Provide the [x, y] coordinate of the cell's center where the given text is located.  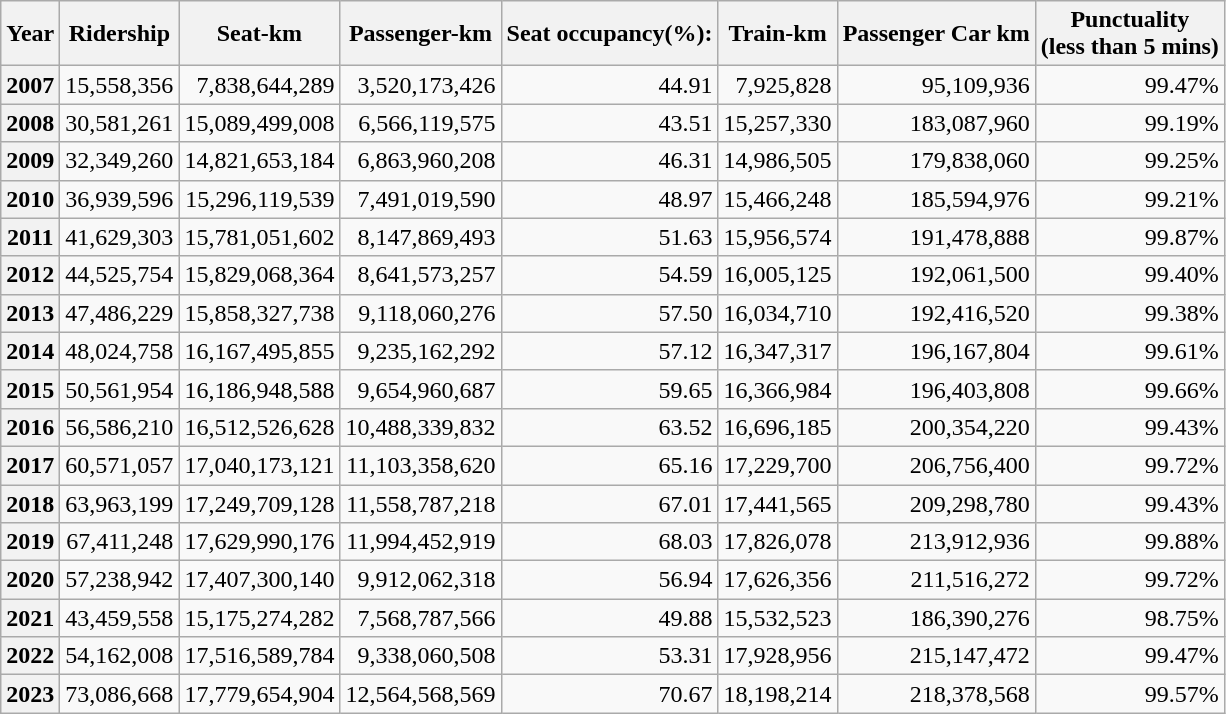
60,571,057 [120, 465]
11,994,452,919 [420, 542]
15,257,330 [778, 123]
16,186,948,588 [260, 389]
15,829,068,364 [260, 275]
2023 [30, 694]
99.57% [1130, 694]
6,566,119,575 [420, 123]
186,390,276 [936, 618]
11,103,358,620 [420, 465]
36,939,596 [120, 199]
14,986,505 [778, 161]
2019 [30, 542]
16,167,495,855 [260, 351]
12,564,568,569 [420, 694]
17,516,589,784 [260, 656]
209,298,780 [936, 503]
192,416,520 [936, 313]
2021 [30, 618]
17,779,654,904 [260, 694]
2012 [30, 275]
Seat occupancy(%): [610, 34]
15,466,248 [778, 199]
192,061,500 [936, 275]
8,641,573,257 [420, 275]
3,520,173,426 [420, 85]
191,478,888 [936, 237]
11,558,787,218 [420, 503]
2016 [30, 427]
99.40% [1130, 275]
15,175,274,282 [260, 618]
16,366,984 [778, 389]
99.66% [1130, 389]
Passenger Car km [936, 34]
9,118,060,276 [420, 313]
48.97 [610, 199]
57,238,942 [120, 580]
73,086,668 [120, 694]
30,581,261 [120, 123]
2009 [30, 161]
7,491,019,590 [420, 199]
15,858,327,738 [260, 313]
99.87% [1130, 237]
44,525,754 [120, 275]
196,403,808 [936, 389]
179,838,060 [936, 161]
48,024,758 [120, 351]
Seat-km [260, 34]
2014 [30, 351]
70.67 [610, 694]
17,928,956 [778, 656]
211,516,272 [936, 580]
8,147,869,493 [420, 237]
17,040,173,121 [260, 465]
9,235,162,292 [420, 351]
16,347,317 [778, 351]
15,089,499,008 [260, 123]
Train-km [778, 34]
15,532,523 [778, 618]
206,756,400 [936, 465]
2015 [30, 389]
53.31 [610, 656]
17,826,078 [778, 542]
57.12 [610, 351]
9,912,062,318 [420, 580]
17,626,356 [778, 580]
2010 [30, 199]
2017 [30, 465]
16,512,526,628 [260, 427]
218,378,568 [936, 694]
200,354,220 [936, 427]
2007 [30, 85]
Ridership [120, 34]
196,167,804 [936, 351]
16,034,710 [778, 313]
17,229,700 [778, 465]
9,338,060,508 [420, 656]
99.21% [1130, 199]
Year [30, 34]
67,411,248 [120, 542]
16,696,185 [778, 427]
43,459,558 [120, 618]
56.94 [610, 580]
99.38% [1130, 313]
95,109,936 [936, 85]
14,821,653,184 [260, 161]
185,594,976 [936, 199]
183,087,960 [936, 123]
17,249,709,128 [260, 503]
7,568,787,566 [420, 618]
15,781,051,602 [260, 237]
41,629,303 [120, 237]
17,407,300,140 [260, 580]
51.63 [610, 237]
15,956,574 [778, 237]
15,558,356 [120, 85]
17,441,565 [778, 503]
99.88% [1130, 542]
46.31 [610, 161]
2008 [30, 123]
18,198,214 [778, 694]
2011 [30, 237]
99.61% [1130, 351]
6,863,960,208 [420, 161]
43.51 [610, 123]
68.03 [610, 542]
99.25% [1130, 161]
2018 [30, 503]
16,005,125 [778, 275]
98.75% [1130, 618]
54.59 [610, 275]
15,296,119,539 [260, 199]
2022 [30, 656]
63,963,199 [120, 503]
99.19% [1130, 123]
17,629,990,176 [260, 542]
Passenger-km [420, 34]
2013 [30, 313]
32,349,260 [120, 161]
56,586,210 [120, 427]
47,486,229 [120, 313]
44.91 [610, 85]
50,561,954 [120, 389]
65.16 [610, 465]
7,838,644,289 [260, 85]
2020 [30, 580]
213,912,936 [936, 542]
67.01 [610, 503]
49.88 [610, 618]
7,925,828 [778, 85]
Punctuality(less than 5 mins) [1130, 34]
10,488,339,832 [420, 427]
59.65 [610, 389]
215,147,472 [936, 656]
57.50 [610, 313]
9,654,960,687 [420, 389]
54,162,008 [120, 656]
63.52 [610, 427]
